Scan for the cell matching the given text and deliver its (X, Y) coordinate at center. 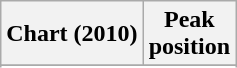
Peak position (189, 34)
Chart (2010) (72, 34)
